Find where the given text appears and provide that cell's center as (X, Y) coordinate. 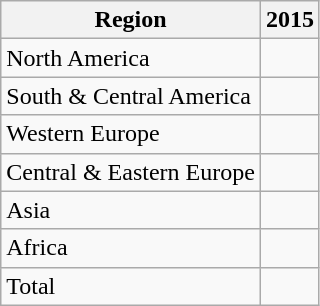
Africa (131, 248)
Region (131, 20)
South & Central America (131, 96)
Western Europe (131, 134)
Asia (131, 210)
Central & Eastern Europe (131, 172)
Total (131, 286)
2015 (290, 20)
North America (131, 58)
